Output the [x, y] coordinate of the center of the cell containing the given text.  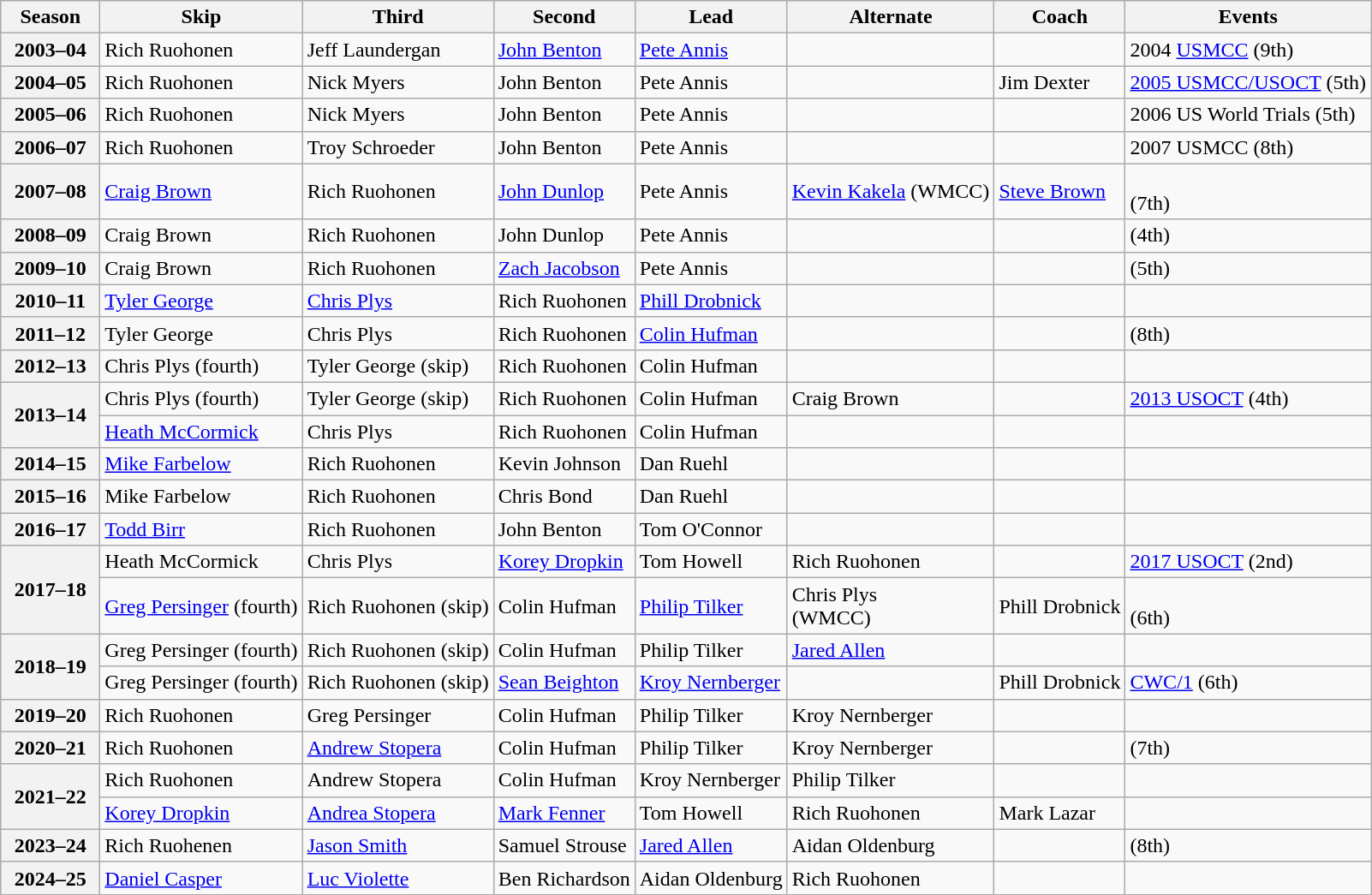
Luc Violette [397, 878]
Jason Smith [397, 845]
Zach Jacobson [564, 268]
Sean Beighton [564, 683]
2017 USOCT (2nd) [1249, 562]
Second [564, 17]
2013 USOCT (4th) [1249, 398]
Samuel Strouse [564, 845]
Greg Persinger [397, 715]
2019–20 [51, 715]
Third [397, 17]
2023–24 [51, 845]
Steve Brown [1060, 192]
Lead [711, 17]
Daniel Casper [201, 878]
(4th) [1249, 236]
2004 USMCC (9th) [1249, 50]
2016–17 [51, 529]
2017–18 [51, 589]
2006–07 [51, 147]
2007 USMCC (8th) [1249, 147]
Rich Ruohenen [201, 845]
Jim Dexter [1060, 82]
2004–05 [51, 82]
Skip [201, 17]
Tom O'Connor [711, 529]
Kevin Johnson [564, 464]
2003–04 [51, 50]
2006 US World Trials (5th) [1249, 115]
Alternate [891, 17]
(5th) [1249, 268]
Season [51, 17]
Troy Schroeder [397, 147]
Chris Bond [564, 497]
2018–19 [51, 666]
Kevin Kakela (WMCC) [891, 192]
Andrea Stopera [397, 813]
2005–06 [51, 115]
Coach [1060, 17]
2010–11 [51, 301]
2011–12 [51, 333]
2013–14 [51, 415]
2021–22 [51, 797]
Mark Lazar [1060, 813]
2012–13 [51, 366]
2008–09 [51, 236]
2009–10 [51, 268]
2014–15 [51, 464]
(6th) [1249, 606]
2024–25 [51, 878]
2015–16 [51, 497]
2007–08 [51, 192]
2020–21 [51, 748]
Events [1249, 17]
Ben Richardson [564, 878]
CWC/1 (6th) [1249, 683]
Jeff Laundergan [397, 50]
Mark Fenner [564, 813]
Todd Birr [201, 529]
Chris Plys(WMCC) [891, 606]
2005 USMCC/USOCT (5th) [1249, 82]
